Locate the cell with the specified text and output its (x, y) center coordinate. 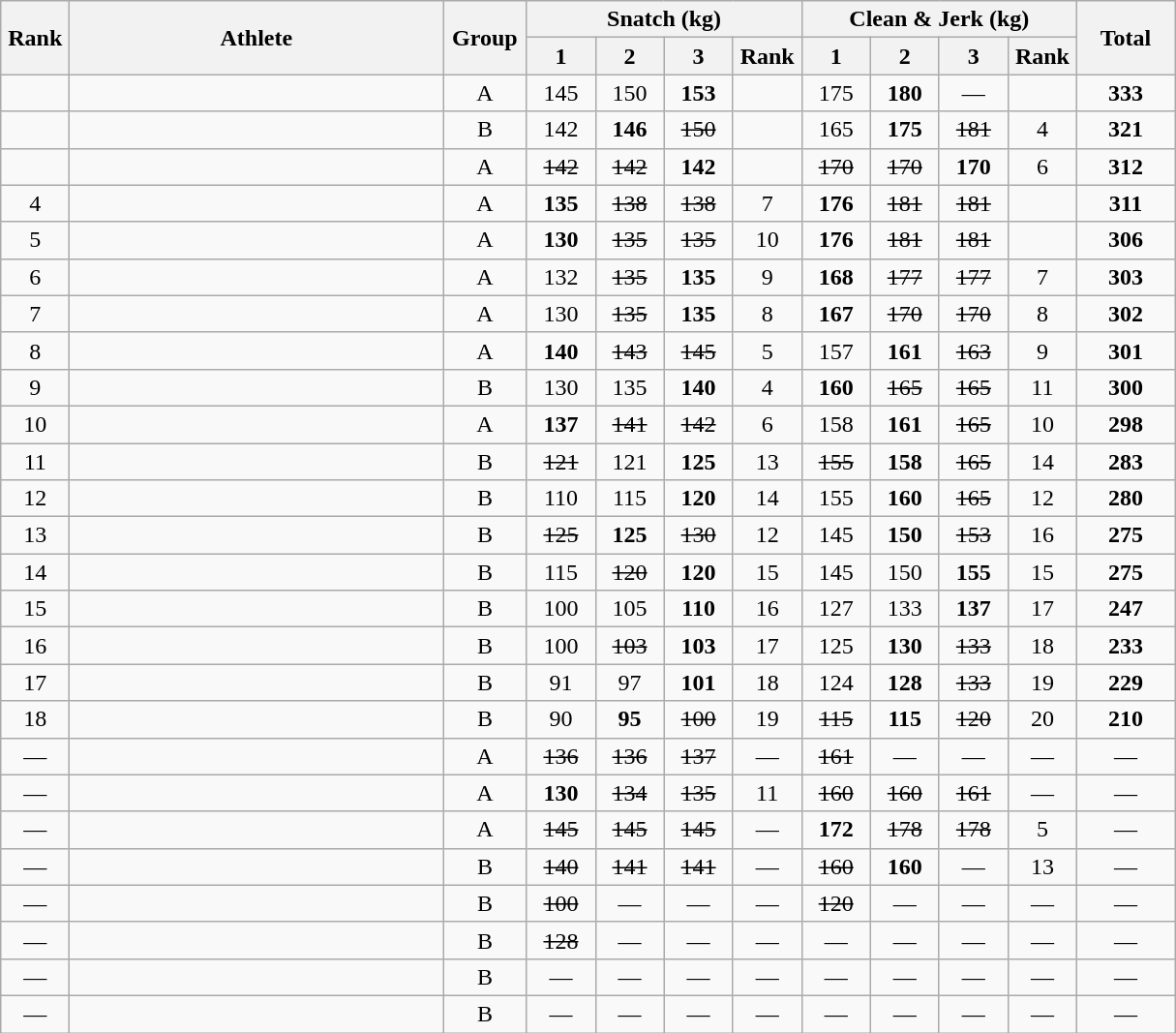
247 (1125, 609)
280 (1125, 499)
Athlete (256, 38)
Group (485, 38)
127 (836, 609)
20 (1041, 719)
167 (836, 314)
157 (836, 350)
146 (629, 130)
168 (836, 277)
333 (1125, 93)
163 (974, 350)
229 (1125, 683)
210 (1125, 719)
Clean & Jerk (kg) (939, 19)
143 (629, 350)
321 (1125, 130)
Snatch (kg) (664, 19)
91 (561, 683)
95 (629, 719)
134 (629, 793)
90 (561, 719)
312 (1125, 167)
306 (1125, 240)
303 (1125, 277)
298 (1125, 424)
105 (629, 609)
132 (561, 277)
301 (1125, 350)
124 (836, 683)
101 (699, 683)
302 (1125, 314)
180 (904, 93)
283 (1125, 462)
Total (1125, 38)
172 (836, 830)
97 (629, 683)
311 (1125, 203)
300 (1125, 387)
233 (1125, 646)
